Return the [X, Y] coordinate for the center point of the cell that contains the specified text.  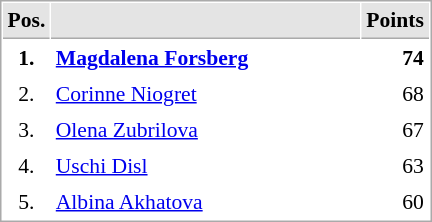
3. [26, 129]
68 [396, 93]
1. [26, 57]
60 [396, 201]
Points [396, 21]
63 [396, 165]
Albina Akhatova [206, 201]
5. [26, 201]
2. [26, 93]
Uschi Disl [206, 165]
4. [26, 165]
Magdalena Forsberg [206, 57]
Olena Zubrilova [206, 129]
74 [396, 57]
Pos. [26, 21]
67 [396, 129]
Corinne Niogret [206, 93]
